Find where the given text appears and provide that cell's center as [X, Y] coordinate. 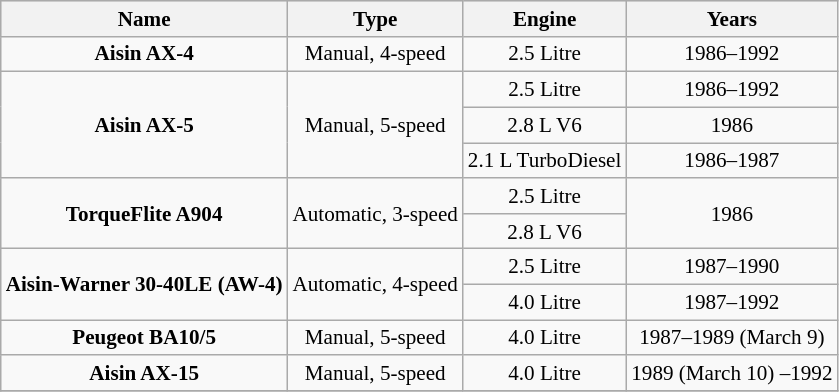
TorqueFlite A904 [144, 214]
Automatic, 4-speed [376, 284]
Aisin AX-4 [144, 54]
Aisin AX-5 [144, 125]
1989 (March 10) –1992 [732, 372]
Aisin-Warner 30-40LE (AW-4) [144, 284]
Manual, 4-speed [376, 54]
Engine [544, 18]
Years [732, 18]
1987–1989 (March 9) [732, 338]
Automatic, 3-speed [376, 214]
1987–1990 [732, 266]
2.1 L TurboDiesel [544, 160]
Name [144, 18]
1986–1987 [732, 160]
1987–1992 [732, 302]
Aisin AX-15 [144, 372]
Peugeot BA10/5 [144, 338]
Type [376, 18]
